Pinpoint the cell where the given text exists, returning its [x, y] midpoint coordinate. 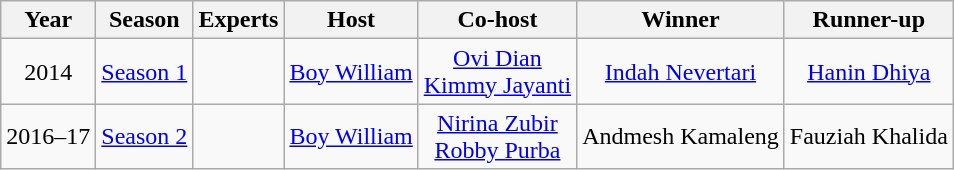
Co-host [497, 20]
Season 2 [144, 136]
Fauziah Khalida [868, 136]
Indah Nevertari [681, 72]
Nirina ZubirRobby Purba [497, 136]
Hanin Dhiya [868, 72]
Season 1 [144, 72]
Runner-up [868, 20]
Experts [238, 20]
Year [48, 20]
Season [144, 20]
Host [351, 20]
Winner [681, 20]
Ovi DianKimmy Jayanti [497, 72]
2016–17 [48, 136]
2014 [48, 72]
Andmesh Kamaleng [681, 136]
